Capture the cell that displays the provided text and extract its [X, Y] central coordinate. 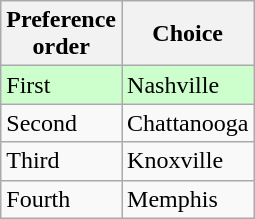
Nashville [188, 85]
Preferenceorder [62, 34]
Memphis [188, 199]
Third [62, 161]
Fourth [62, 199]
Chattanooga [188, 123]
First [62, 85]
Second [62, 123]
Choice [188, 34]
Knoxville [188, 161]
